Return [X, Y] of the center of cell containing provided text 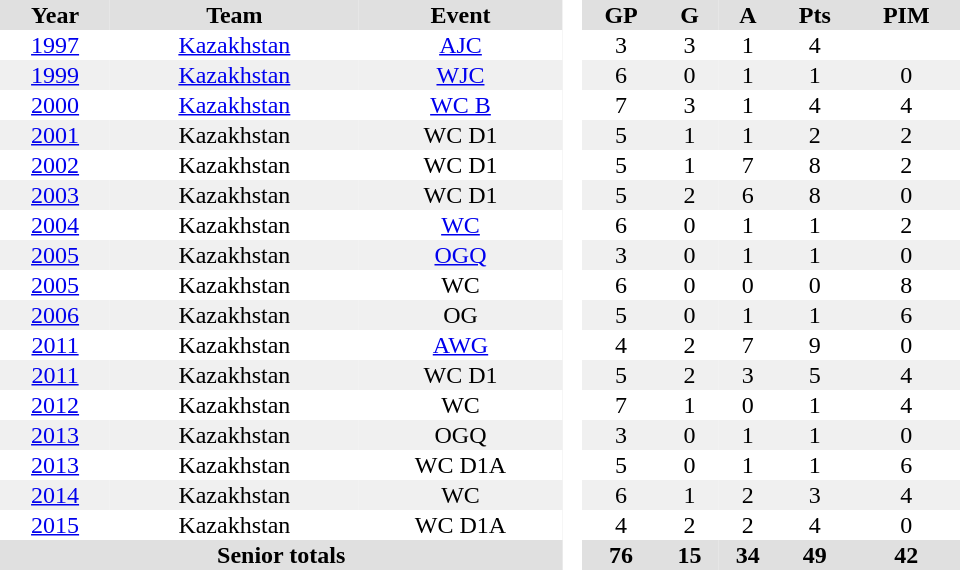
2001 [55, 135]
2004 [55, 225]
G [689, 15]
Event [461, 15]
Year [55, 15]
34 [748, 555]
2002 [55, 165]
Senior totals [281, 555]
49 [815, 555]
WJC [461, 75]
2006 [55, 315]
AWG [461, 345]
2015 [55, 525]
2014 [55, 495]
76 [621, 555]
WC B [461, 105]
42 [906, 555]
PIM [906, 15]
2012 [55, 405]
1997 [55, 45]
GP [621, 15]
AJC [461, 45]
Team [234, 15]
15 [689, 555]
2000 [55, 105]
Pts [815, 15]
2003 [55, 195]
1999 [55, 75]
OG [461, 315]
9 [815, 345]
A [748, 15]
